Capture the cell that displays the provided text and extract its [x, y] central coordinate. 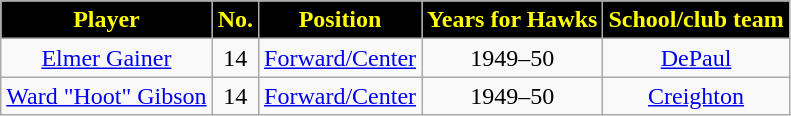
Position [340, 20]
Elmer Gainer [106, 58]
Ward "Hoot" Gibson [106, 96]
DePaul [696, 58]
Player [106, 20]
Years for Hawks [512, 20]
Creighton [696, 96]
School/club team [696, 20]
No. [235, 20]
